Search for the cell housing the specified text and yield its (x, y) center coordinate. 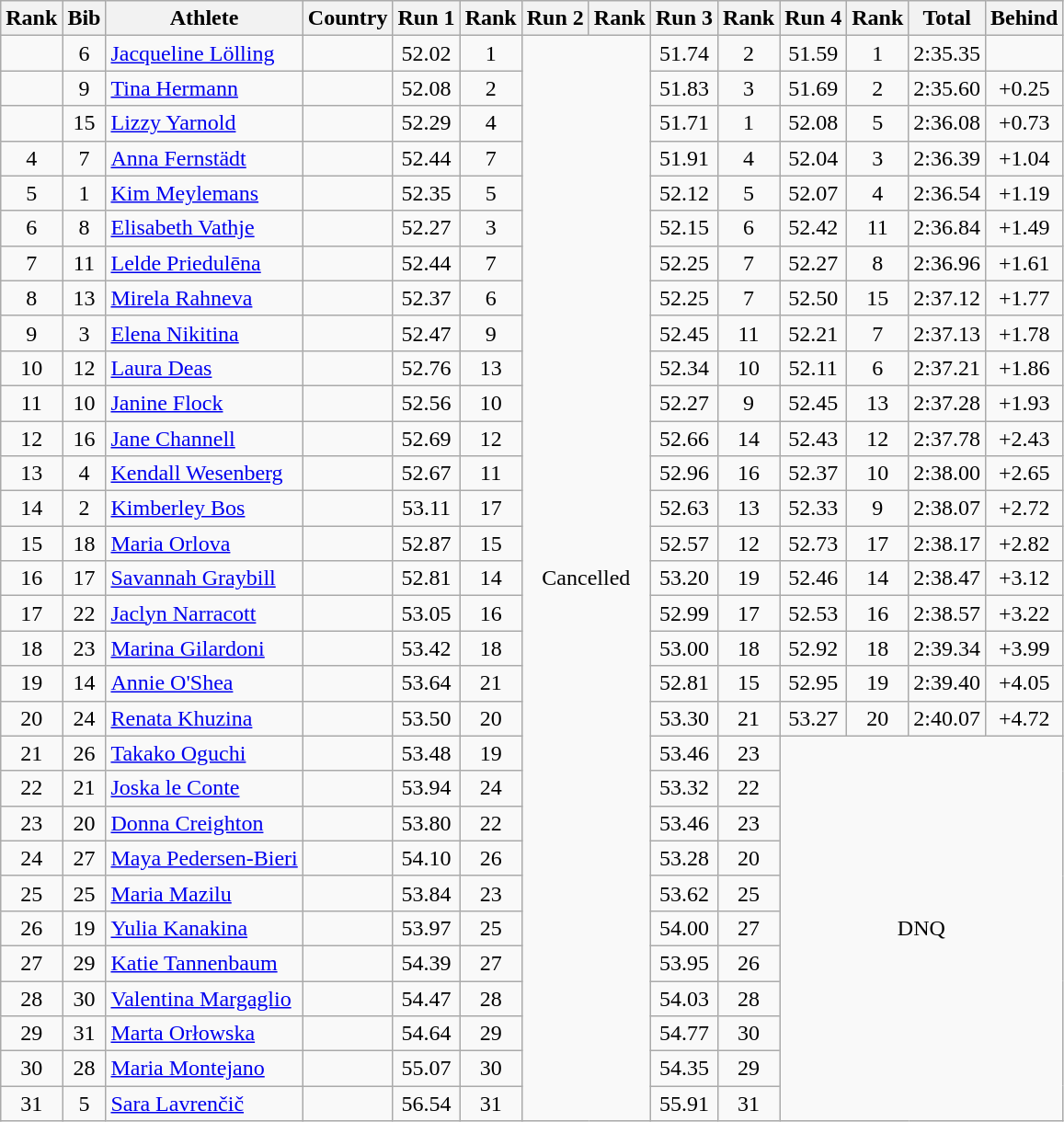
Maria Mazilu (204, 893)
+4.72 (1024, 718)
2:39.40 (947, 683)
Anna Fernstädt (204, 158)
53.48 (427, 753)
Run 3 (684, 18)
53.42 (427, 648)
2:38.07 (947, 509)
54.10 (427, 858)
52.07 (813, 193)
Kimberley Bos (204, 509)
56.54 (427, 1104)
2:36.08 (947, 123)
+1.49 (1024, 228)
+2.43 (1024, 439)
Annie O'Shea (204, 683)
+1.86 (1024, 368)
+1.93 (1024, 403)
2:35.35 (947, 53)
+1.77 (1024, 298)
52.57 (684, 544)
53.62 (684, 893)
52.02 (427, 53)
2:38.47 (947, 578)
53.80 (427, 823)
2:37.21 (947, 368)
52.67 (427, 474)
Run 2 (555, 18)
Cancelled (586, 578)
52.43 (813, 439)
51.71 (684, 123)
Lizzy Yarnold (204, 123)
52.56 (427, 403)
2:35.60 (947, 88)
Maria Orlova (204, 544)
52.87 (427, 544)
54.35 (684, 1069)
+2.72 (1024, 509)
Elena Nikitina (204, 333)
Marta Orłowska (204, 1034)
52.66 (684, 439)
+0.25 (1024, 88)
Athlete (204, 18)
Maya Pedersen-Bieri (204, 858)
2:36.84 (947, 228)
52.73 (813, 544)
Maria Montejano (204, 1069)
Run 4 (813, 18)
2:37.13 (947, 333)
51.91 (684, 158)
Marina Gilardoni (204, 648)
52.21 (813, 333)
53.84 (427, 893)
+3.99 (1024, 648)
Mirela Rahneva (204, 298)
+0.73 (1024, 123)
Bib (85, 18)
52.29 (427, 123)
51.83 (684, 88)
52.12 (684, 193)
55.91 (684, 1104)
+3.22 (1024, 613)
54.47 (427, 998)
2:38.00 (947, 474)
54.64 (427, 1034)
Renata Khuzina (204, 718)
52.99 (684, 613)
+1.04 (1024, 158)
52.69 (427, 439)
Takako Oguchi (204, 753)
53.97 (427, 928)
Jane Channell (204, 439)
+2.65 (1024, 474)
52.35 (427, 193)
DNQ (921, 929)
52.53 (813, 613)
2:36.54 (947, 193)
2:39.34 (947, 648)
2:36.96 (947, 263)
53.00 (684, 648)
52.96 (684, 474)
Janine Flock (204, 403)
54.00 (684, 928)
52.42 (813, 228)
Laura Deas (204, 368)
Valentina Margaglio (204, 998)
52.04 (813, 158)
Behind (1024, 18)
54.03 (684, 998)
53.30 (684, 718)
Katie Tannenbaum (204, 963)
53.20 (684, 578)
Donna Creighton (204, 823)
53.11 (427, 509)
2:40.07 (947, 718)
Tina Hermann (204, 88)
Total (947, 18)
53.50 (427, 718)
52.33 (813, 509)
Kendall Wesenberg (204, 474)
+4.05 (1024, 683)
51.59 (813, 53)
+1.61 (1024, 263)
2:37.78 (947, 439)
52.46 (813, 578)
+1.78 (1024, 333)
51.69 (813, 88)
52.76 (427, 368)
53.95 (684, 963)
Jacqueline Lölling (204, 53)
52.47 (427, 333)
52.50 (813, 298)
52.95 (813, 683)
Country (348, 18)
Yulia Kanakina (204, 928)
Kim Meylemans (204, 193)
53.94 (427, 788)
54.39 (427, 963)
52.92 (813, 648)
2:36.39 (947, 158)
+1.19 (1024, 193)
51.74 (684, 53)
2:38.17 (947, 544)
52.11 (813, 368)
2:37.28 (947, 403)
55.07 (427, 1069)
Savannah Graybill (204, 578)
Jaclyn Narracott (204, 613)
2:38.57 (947, 613)
53.28 (684, 858)
53.64 (427, 683)
53.27 (813, 718)
Run 1 (427, 18)
Lelde Priedulēna (204, 263)
Joska le Conte (204, 788)
53.05 (427, 613)
Sara Lavrenčič (204, 1104)
Elisabeth Vathje (204, 228)
+2.82 (1024, 544)
2:37.12 (947, 298)
53.32 (684, 788)
+3.12 (1024, 578)
52.63 (684, 509)
52.34 (684, 368)
52.15 (684, 228)
54.77 (684, 1034)
